Detect which cell encompasses the target text, then output its (X, Y) center coordinate. 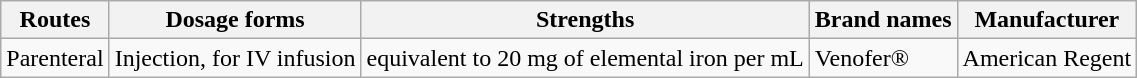
Injection, for IV infusion (235, 58)
Parenteral (55, 58)
Strengths (585, 20)
Routes (55, 20)
equivalent to 20 mg of elemental iron per mL (585, 58)
Manufacturer (1047, 20)
Dosage forms (235, 20)
Brand names (883, 20)
American Regent (1047, 58)
Venofer® (883, 58)
